Pinpoint the cell where the given text exists, returning its (X, Y) midpoint coordinate. 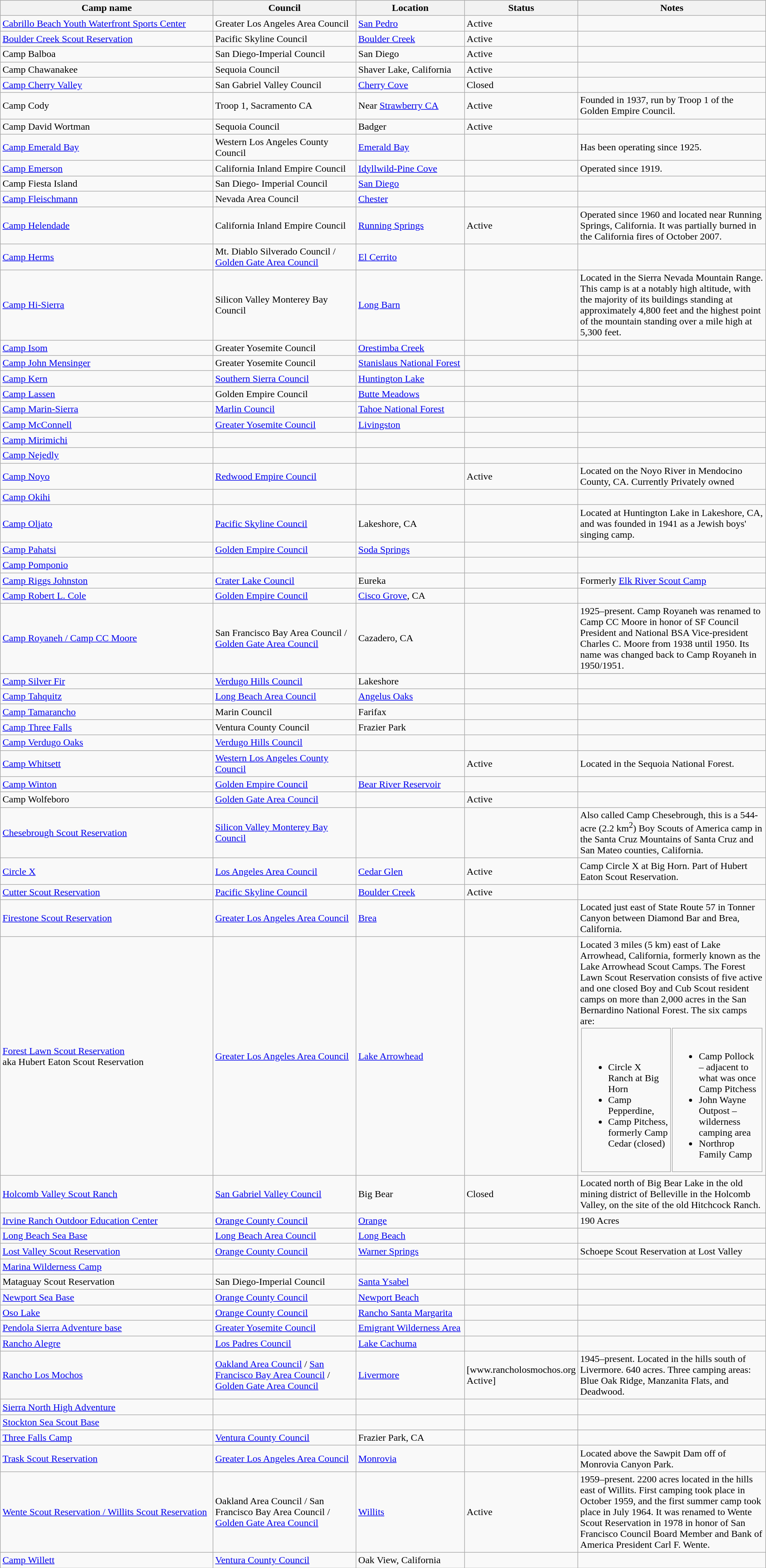
Angelus Oaks (410, 697)
Cherry Cove (410, 85)
Located on the Noyo River in Mendocino County, CA. Currently Privately owned (672, 476)
Idyllwild-Pine Cove (410, 168)
Nevada Area Council (284, 199)
Camp Helendade (107, 225)
Marin Council (284, 712)
Cisco Grove, CA (410, 596)
Three Falls Camp (107, 1438)
Lakeshore, CA (410, 523)
Founded in 1937, run by Troop 1 of the Golden Empire Council. (672, 106)
Troop 1, Sacramento CA (284, 106)
Camp Noyo (107, 476)
Frazier Park (410, 727)
Camp Willett (107, 1560)
Rancho Santa Margarita (410, 1313)
Cabrillo Beach Youth Waterfront Sports Center (107, 23)
Butte Meadows (410, 394)
Located at Huntington Lake in Lakeshore, CA, and was founded in 1941 as a Jewish boys' singing camp. (672, 523)
Firestone Scout Reservation (107, 918)
Crater Lake Council (284, 581)
San Pedro (410, 23)
Camp Nejedly (107, 455)
Mt. Diablo Silverado Council / Golden Gate Area Council (284, 257)
Big Bear (410, 1194)
Chester (410, 199)
Monrovia (410, 1459)
Farifax (410, 712)
Cutter Scout Reservation (107, 892)
Camp Chawanakee (107, 69)
Rancho Los Mochos (107, 1375)
Operated since 1960 and located near Running Springs, California. It was partially burned in the California fires of October 2007. (672, 225)
Tahoe National Forest (410, 409)
Located in the Sequoia National Forest. (672, 764)
Camp McConnell (107, 425)
Camp Silver Fir (107, 681)
Camp Riggs Johnston (107, 581)
Cazadero, CA (410, 638)
Circle X Ranch at Big HornCamp Pepperdine,Camp Pitchess, formerly Camp Cedar (closed) (626, 1100)
San Diego- Imperial Council (284, 183)
Mataguay Scout Reservation (107, 1282)
Camp Pollock – adjacent to what was once Camp PitchessJohn Wayne Outpost – wilderness camping areaNorthrop Family Camp (718, 1100)
Southern Sierra Council (284, 379)
Has been operating since 1925. (672, 147)
Camp Verdugo Oaks (107, 743)
Camp Fiesta Island (107, 183)
Camp Tamarancho (107, 712)
Camp Mirimichi (107, 440)
Santa Ysabel (410, 1282)
Emigrant Wilderness Area (410, 1328)
Brea (410, 918)
Shaver Lake, California (410, 69)
Oak View, California (410, 1560)
Livermore (410, 1375)
Camp Emerald Bay (107, 147)
Newport Sea Base (107, 1297)
Cedar Glen (410, 871)
Camp Okihi (107, 497)
Bear River Reservoir (410, 784)
Irvine Ranch Outdoor Education Center (107, 1221)
Camp Robert L. Cole (107, 596)
Near Strawberry CA (410, 106)
1945–present. Located in the hills south of Livermore. 640 acres. Three camping areas: Blue Oak Ridge, Manzanita Flats, and Deadwood. (672, 1375)
Camp Kern (107, 379)
Camp name (107, 8)
Camp Cody (107, 106)
Lake Cachuma (410, 1343)
Operated since 1919. (672, 168)
Badger (410, 126)
Trask Scout Reservation (107, 1459)
Huntington Lake (410, 379)
Pendola Sierra Adventure base (107, 1328)
Frazier Park, CA (410, 1438)
Soda Springs (410, 549)
Holcomb Valley Scout Ranch (107, 1194)
Camp Tahquitz (107, 697)
Running Springs (410, 225)
Boulder Creek Scout Reservation (107, 39)
Camp Emerson (107, 168)
San Francisco Bay Area Council / Golden Gate Area Council (284, 638)
Camp Balboa (107, 54)
Chesebrough Scout Reservation (107, 833)
Marina Wilderness Camp (107, 1267)
Camp Wolfeboro (107, 800)
Forest Lawn Scout Reservationaka Hubert Eaton Scout Reservation (107, 1056)
Located north of Big Bear Lake in the old mining district of Belleville in the Holcomb Valley, on the site of the old Hitchcock Ranch. (672, 1194)
Lost Valley Scout Reservation (107, 1251)
Golden Gate Area Council (284, 800)
Long Beach Sea Base (107, 1236)
Livingston (410, 425)
Emerald Bay (410, 147)
Camp Lassen (107, 394)
Camp Isom (107, 348)
Camp Oljato (107, 523)
[www.rancholosmochos.org Active] (521, 1375)
Notes (672, 8)
Camp Herms (107, 257)
Camp Three Falls (107, 727)
Long Barn (410, 305)
Redwood Empire Council (284, 476)
Located just east of State Route 57 in Tonner Canyon between Diamond Bar and Brea, California. (672, 918)
Location (410, 8)
Los Angeles Area Council (284, 871)
Circle X (107, 871)
Camp Marin-Sierra (107, 409)
Orestimba Creek (410, 348)
Camp Pomponio (107, 565)
Formerly Elk River Scout Camp (672, 581)
Camp Whitsett (107, 764)
Oso Lake (107, 1313)
Sierra North High Adventure (107, 1407)
El Cerrito (410, 257)
Lake Arrowhead (410, 1056)
Camp Pahatsi (107, 549)
Stanislaus National Forest (410, 363)
Camp Hi-Sierra (107, 305)
Orange (410, 1221)
Long Beach (410, 1236)
Newport Beach (410, 1297)
Camp David Wortman (107, 126)
Marlin Council (284, 409)
Status (521, 8)
Rancho Alegre (107, 1343)
Camp John Mensinger (107, 363)
Camp Cherry Valley (107, 85)
Wente Scout Reservation / Willits Scout Reservation (107, 1512)
Willits (410, 1512)
Lakeshore (410, 681)
Located above the Sawpit Dam off of Monrovia Canyon Park. (672, 1459)
Schoepe Scout Reservation at Lost Valley (672, 1251)
Camp Royaneh / Camp CC Moore (107, 638)
Eureka (410, 581)
Stockton Sea Scout Base (107, 1422)
190 Acres (672, 1221)
Council (284, 8)
Camp Winton (107, 784)
Camp Circle X at Big Horn. Part of Hubert Eaton Scout Reservation. (672, 871)
Camp Fleischmann (107, 199)
Warner Springs (410, 1251)
Los Padres Council (284, 1343)
